From the cell containing the given text, extract its center point as (x, y) coordinate. 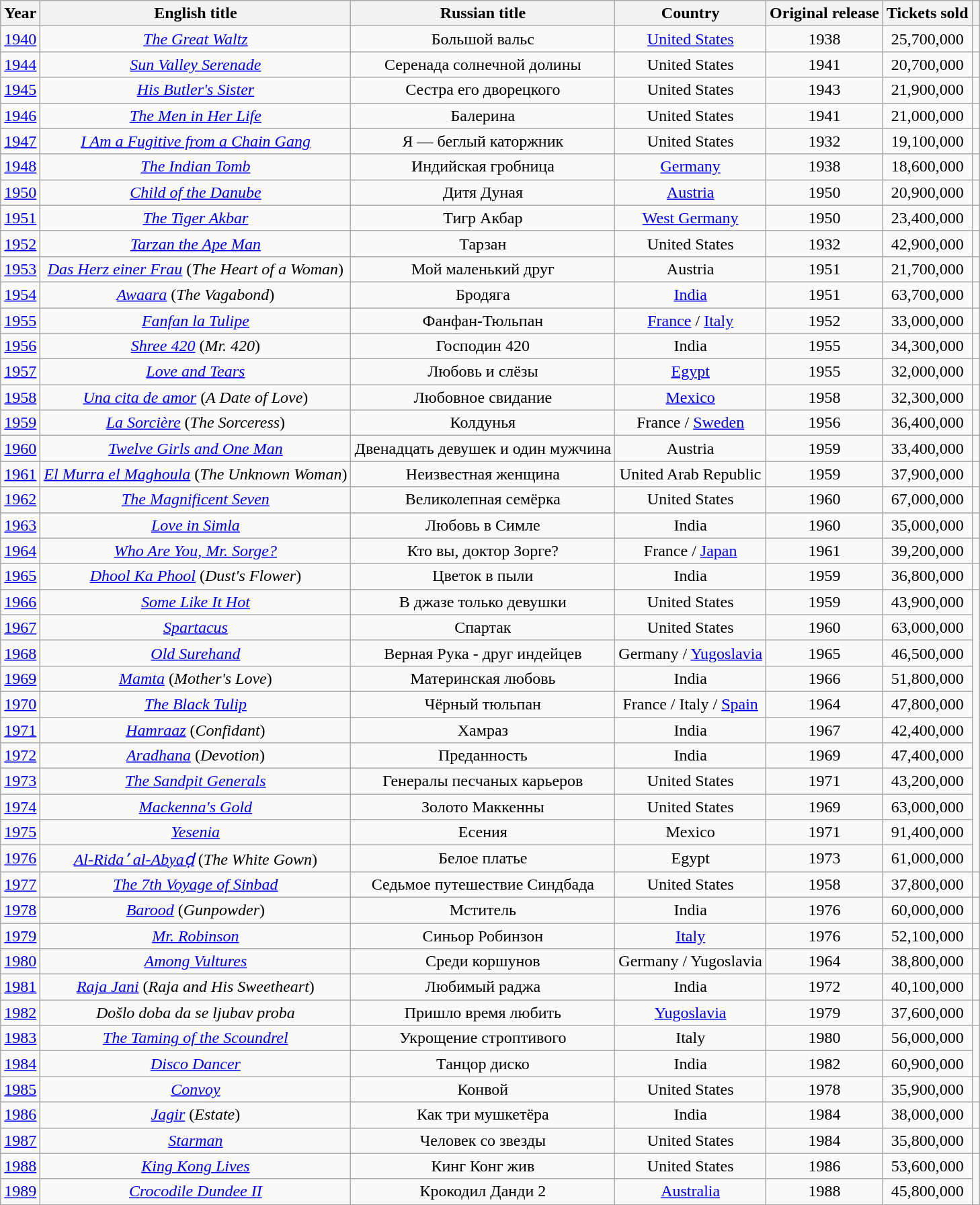
King Kong Lives (196, 1166)
The Taming of the Scoundrel (196, 1038)
51,800,000 (928, 678)
61,000,000 (928, 859)
Любовное свидание (483, 397)
Jagir (Estate) (196, 1115)
1977 (20, 884)
20,900,000 (928, 192)
1947 (20, 141)
91,400,000 (928, 832)
Материнская любовь (483, 678)
Love and Tears (196, 372)
39,200,000 (928, 551)
I Am a Fugitive from a Chain Gang (196, 141)
35,000,000 (928, 525)
35,800,000 (928, 1140)
1981 (20, 987)
Крокодил Данди 2 (483, 1192)
Колдунья (483, 423)
Цветок в пыли (483, 576)
Fanfan la Tulipe (196, 321)
1946 (20, 116)
Mr. Robinson (196, 935)
Convoy (196, 1089)
West Germany (691, 218)
1987 (20, 1140)
Среди коршунов (483, 962)
Индийская гробница (483, 167)
32,300,000 (928, 397)
Любимый раджа (483, 987)
1970 (20, 704)
53,600,000 (928, 1166)
Twelve Girls and One Man (196, 449)
Yesenia (196, 832)
Hamraaz (Confidant) (196, 730)
Tickets sold (928, 13)
Sun Valley Serenade (196, 65)
37,900,000 (928, 474)
Dhool Ka Phool (Dust's Flower) (196, 576)
France / Japan (691, 551)
Любовь и слёзы (483, 372)
Хамраз (483, 730)
Тигр Акбар (483, 218)
45,800,000 (928, 1192)
34,300,000 (928, 346)
33,400,000 (928, 449)
60,000,000 (928, 910)
Mackenna's Gold (196, 807)
1968 (20, 653)
21,700,000 (928, 269)
Балерина (483, 116)
43,200,000 (928, 781)
Белое платье (483, 859)
19,100,000 (928, 141)
Aradhana (Devotion) (196, 756)
Господин 420 (483, 346)
Old Surehand (196, 653)
21,000,000 (928, 116)
37,600,000 (928, 1013)
43,900,000 (928, 602)
His Butler's Sister (196, 90)
Я — беглый каторжник (483, 141)
Преданность (483, 756)
Spartacus (196, 627)
Child of the Danube (196, 192)
Mamta (Mother's Love) (196, 678)
Сестра его дворецкого (483, 90)
Укрощение строптивого (483, 1038)
Седьмое путешествие Синдбада (483, 884)
32,000,000 (928, 372)
1975 (20, 832)
Country (691, 13)
Пришло время любить (483, 1013)
Awaara (The Vagabond) (196, 295)
Человек со звезды (483, 1140)
Золото Маккенны (483, 807)
В джазе только девушки (483, 602)
23,400,000 (928, 218)
Двенадцать девушек и один мужчина (483, 449)
1945 (20, 90)
Raja Jani (Raja and His Sweetheart) (196, 987)
56,000,000 (928, 1038)
Серенада солнечной долины (483, 65)
1974 (20, 807)
1944 (20, 65)
18,600,000 (928, 167)
The Indian Tomb (196, 167)
Верная Рука - друг индейцев (483, 653)
Love in Simla (196, 525)
1985 (20, 1089)
Tarzan the Ape Man (196, 243)
United Arab Republic (691, 474)
Конвой (483, 1089)
Бродяга (483, 295)
38,800,000 (928, 962)
47,400,000 (928, 756)
France / Sweden (691, 423)
35,900,000 (928, 1089)
Some Like It Hot (196, 602)
El Murra el Maghoula (The Unknown Woman) (196, 474)
English title (196, 13)
Танцор диско (483, 1064)
Любовь в Симле (483, 525)
Starman (196, 1140)
1953 (20, 269)
Синьор Робинзон (483, 935)
Генералы песчаных карьеров (483, 781)
Došlo doba da se ljubav proba (196, 1013)
36,400,000 (928, 423)
42,900,000 (928, 243)
Чёрный тюльпан (483, 704)
46,500,000 (928, 653)
1957 (20, 372)
Who Are You, Mr. Sorge? (196, 551)
21,900,000 (928, 90)
25,700,000 (928, 39)
Спартак (483, 627)
Crocodile Dundee II (196, 1192)
Year (20, 13)
Original release (825, 13)
The Magnificent Seven (196, 500)
The Men in Her Life (196, 116)
1940 (20, 39)
1963 (20, 525)
Большой вальс (483, 39)
37,800,000 (928, 884)
Germany (691, 167)
Shree 420 (Mr. 420) (196, 346)
Among Vultures (196, 962)
40,100,000 (928, 987)
42,400,000 (928, 730)
La Sorcière (The Sorceress) (196, 423)
The Black Tulip (196, 704)
1943 (825, 90)
47,800,000 (928, 704)
36,800,000 (928, 576)
Barood (Gunpowder) (196, 910)
Yugoslavia (691, 1013)
The Sandpit Generals (196, 781)
Russian title (483, 13)
1948 (20, 167)
France / Italy (691, 321)
Australia (691, 1192)
Как три мушкетёра (483, 1115)
The 7th Voyage of Sinbad (196, 884)
Кинг Конг жив (483, 1166)
Великолепная семёрка (483, 500)
20,700,000 (928, 65)
33,000,000 (928, 321)
Кто вы, доктор Зорге? (483, 551)
Фанфан-Тюльпан (483, 321)
1962 (20, 500)
The Great Waltz (196, 39)
Дитя Дуная (483, 192)
Мститель (483, 910)
67,000,000 (928, 500)
38,000,000 (928, 1115)
Disco Dancer (196, 1064)
63,700,000 (928, 295)
52,100,000 (928, 935)
1954 (20, 295)
1989 (20, 1192)
Al-Ridaʼ al-Abyaḍ (The White Gown) (196, 859)
Una cita de amor (A Date of Love) (196, 397)
France / Italy / Spain (691, 704)
Неизвестная женщина (483, 474)
1983 (20, 1038)
Das Herz einer Frau (The Heart of a Woman) (196, 269)
Есения (483, 832)
Тарзан (483, 243)
Мой маленький друг (483, 269)
60,900,000 (928, 1064)
The Tiger Akbar (196, 218)
